Output the (x, y) coordinate of the center of the cell containing the given text.  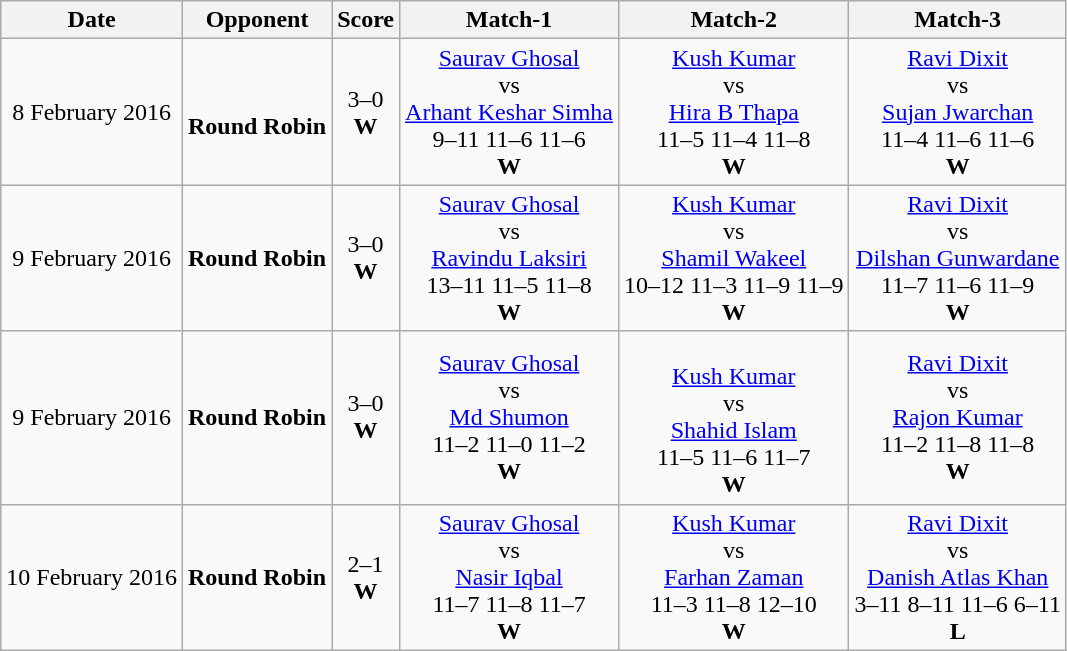
Match-3 (958, 20)
Date (92, 20)
Saurav GhosalvsMd Shumon11–2 11–0 11–2W (510, 418)
Kush KumarvsShamil Wakeel10–12 11–3 11–9 11–9W (734, 258)
Saurav GhosalvsRavindu Laksiri13–11 11–5 11–8W (510, 258)
Ravi DixitvsDanish Atlas Khan3–11 8–11 11–6 6–11L (958, 577)
Ravi DixitvsDilshan Gunwardane11–7 11–6 11–9W (958, 258)
Opponent (256, 20)
Ravi DixitvsSujan Jwarchan11–4 11–6 11–6W (958, 112)
Saurav GhosalvsArhant Keshar Simha9–11 11–6 11–6W (510, 112)
Match-2 (734, 20)
Score (366, 20)
10 February 2016 (92, 577)
Match-1 (510, 20)
Ravi DixitvsRajon Kumar11–2 11–8 11–8W (958, 418)
Saurav GhosalvsNasir Iqbal11–7 11–8 11–7W (510, 577)
Kush KumarvsHira B Thapa11–5 11–4 11–8W (734, 112)
8 February 2016 (92, 112)
Kush KumarvsFarhan Zaman11–3 11–8 12–10W (734, 577)
Kush KumarvsShahid Islam11–5 11–6 11–7W (734, 418)
2–1W (366, 577)
